Determine the [X, Y] coordinate at the center of the cell enclosing the given text.  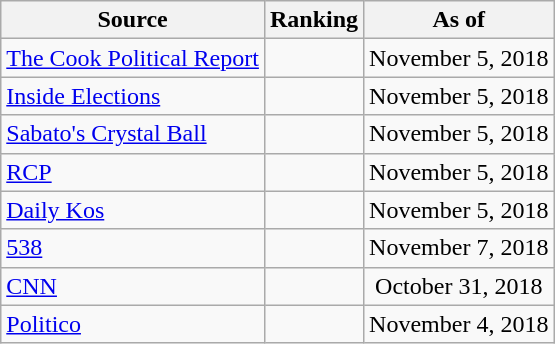
Sabato's Crystal Ball [133, 134]
538 [133, 248]
Inside Elections [133, 96]
Source [133, 20]
October 31, 2018 [459, 286]
November 7, 2018 [459, 248]
Ranking [314, 20]
CNN [133, 286]
Politico [133, 324]
As of [459, 20]
November 4, 2018 [459, 324]
RCP [133, 172]
Daily Kos [133, 210]
The Cook Political Report [133, 58]
